Scan for the cell matching the given text and deliver its [X, Y] coordinate at center. 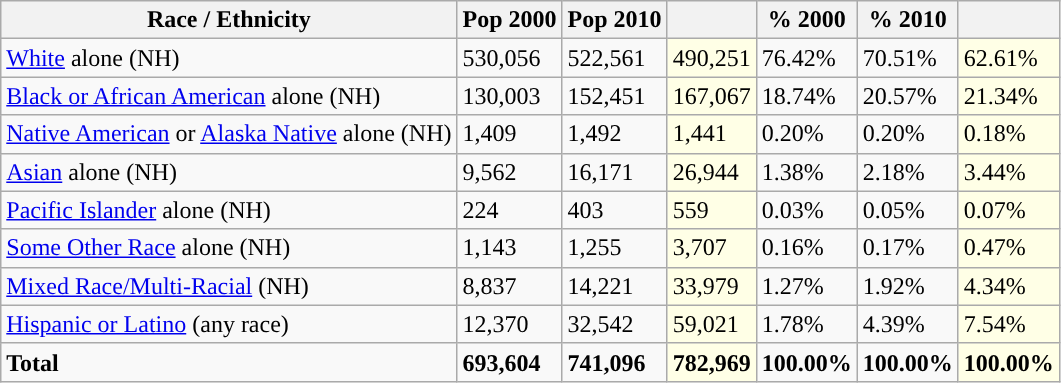
Native American or Alaska Native alone (NH) [229, 134]
167,067 [712, 96]
403 [614, 210]
Some Other Race alone (NH) [229, 248]
12,370 [510, 324]
Pop 2000 [510, 20]
530,056 [510, 58]
1,143 [510, 248]
Hispanic or Latino (any race) [229, 324]
559 [712, 210]
20.57% [908, 96]
130,003 [510, 96]
1.38% [806, 172]
33,979 [712, 286]
Asian alone (NH) [229, 172]
Race / Ethnicity [229, 20]
0.47% [1008, 248]
4.39% [908, 324]
Pacific Islander alone (NH) [229, 210]
0.07% [1008, 210]
0.18% [1008, 134]
693,604 [510, 362]
14,221 [614, 286]
1,409 [510, 134]
1.78% [806, 324]
Pop 2010 [614, 20]
1,492 [614, 134]
0.03% [806, 210]
Mixed Race/Multi-Racial (NH) [229, 286]
21.34% [1008, 96]
Black or African American alone (NH) [229, 96]
1.92% [908, 286]
0.17% [908, 248]
3.44% [1008, 172]
76.42% [806, 58]
Total [229, 362]
1,441 [712, 134]
741,096 [614, 362]
59,021 [712, 324]
3,707 [712, 248]
26,944 [712, 172]
522,561 [614, 58]
16,171 [614, 172]
62.61% [1008, 58]
1,255 [614, 248]
8,837 [510, 286]
224 [510, 210]
18.74% [806, 96]
70.51% [908, 58]
152,451 [614, 96]
% 2000 [806, 20]
0.05% [908, 210]
490,251 [712, 58]
White alone (NH) [229, 58]
782,969 [712, 362]
32,542 [614, 324]
4.34% [1008, 286]
1.27% [806, 286]
0.16% [806, 248]
2.18% [908, 172]
7.54% [1008, 324]
9,562 [510, 172]
% 2010 [908, 20]
